Locate the cell with the specified text and output its [X, Y] center coordinate. 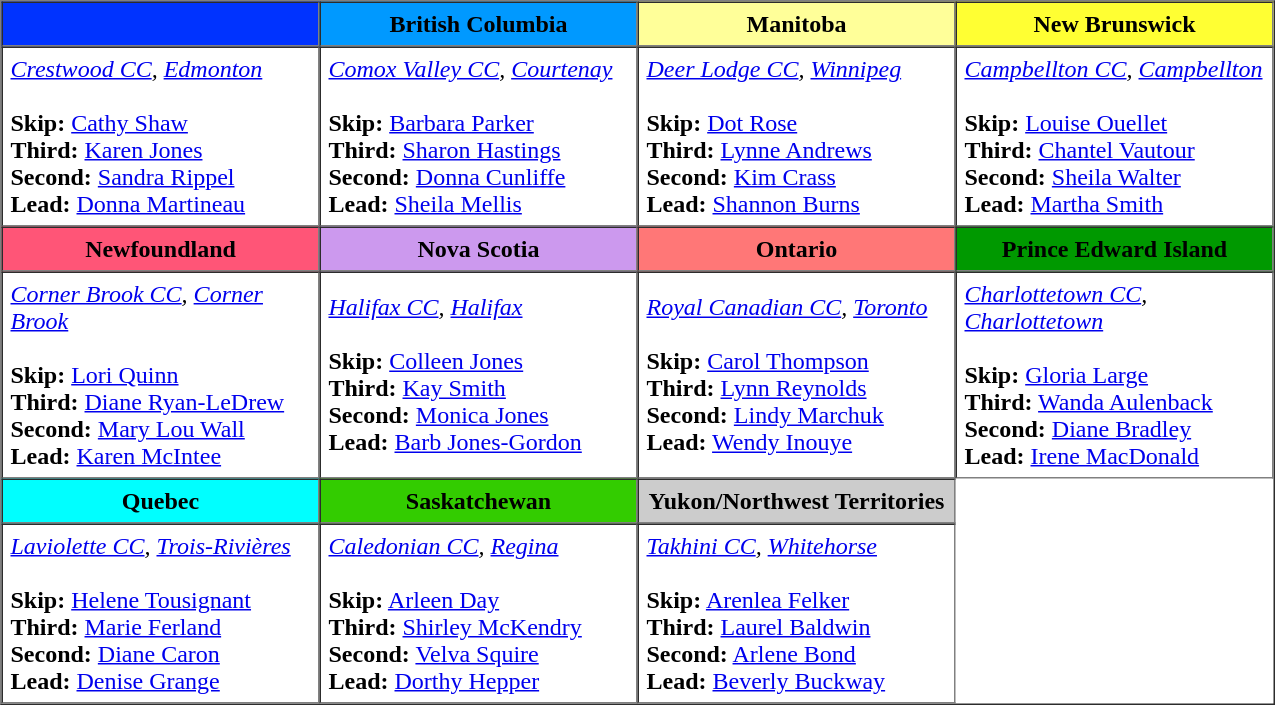
Ontario [797, 248]
Caledonian CC, Regina Skip: Arleen Day Third: Shirley McKendry Second: Velva Squire Lead: Dorthy Hepper [479, 614]
British Columbia [479, 24]
Newfoundland [161, 248]
Crestwood CC, Edmonton Skip: Cathy Shaw Third: Karen Jones Second: Sandra Rippel Lead: Donna Martineau [161, 136]
Laviolette CC, Trois-Rivières Skip: Helene Tousignant Third: Marie Ferland Second: Diane Caron Lead: Denise Grange [161, 614]
Manitoba [797, 24]
Charlottetown CC, Charlottetown Skip: Gloria Large Third: Wanda Aulenback Second: Diane Bradley Lead: Irene MacDonald [1115, 376]
Corner Brook CC, Corner Brook Skip: Lori Quinn Third: Diane Ryan-LeDrew Second: Mary Lou Wall Lead: Karen McIntee [161, 376]
Prince Edward Island [1115, 248]
Saskatchewan [479, 500]
Royal Canadian CC, Toronto Skip: Carol Thompson Third: Lynn Reynolds Second: Lindy Marchuk Lead: Wendy Inouye [797, 376]
Campbellton CC, Campbellton Skip: Louise Ouellet Third: Chantel Vautour Second: Sheila Walter Lead: Martha Smith [1115, 136]
New Brunswick [1115, 24]
Deer Lodge CC, Winnipeg Skip: Dot Rose Third: Lynne Andrews Second: Kim Crass Lead: Shannon Burns [797, 136]
Comox Valley CC, Courtenay Skip: Barbara Parker Third: Sharon Hastings Second: Donna Cunliffe Lead: Sheila Mellis [479, 136]
Takhini CC, Whitehorse Skip: Arenlea Felker Third: Laurel Baldwin Second: Arlene Bond Lead: Beverly Buckway [797, 614]
Yukon/Northwest Territories [797, 500]
Nova Scotia [479, 248]
Quebec [161, 500]
Halifax CC, Halifax Skip: Colleen Jones Third: Kay Smith Second: Monica Jones Lead: Barb Jones-Gordon [479, 376]
